Detect which cell encompasses the target text, then output its (x, y) center coordinate. 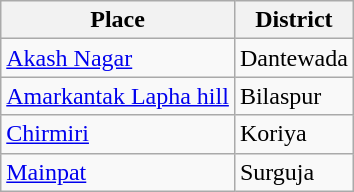
Dantewada (294, 58)
Bilaspur (294, 96)
Place (118, 20)
District (294, 20)
Mainpat (118, 172)
Amarkantak Lapha hill (118, 96)
Koriya (294, 134)
Akash Nagar (118, 58)
Surguja (294, 172)
Chirmiri (118, 134)
